Return (x, y) of the center of cell containing provided text 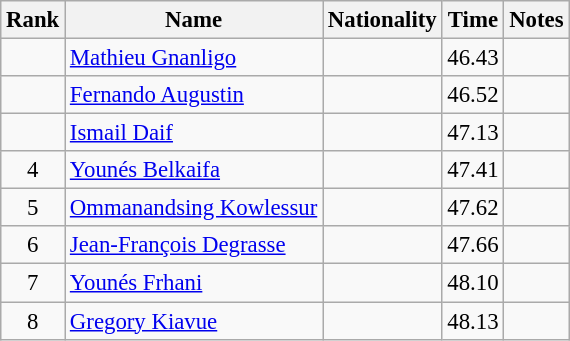
46.52 (473, 95)
5 (33, 208)
48.10 (473, 283)
7 (33, 283)
Gregory Kiavue (194, 321)
Younés Frhani (194, 283)
Name (194, 20)
Time (473, 20)
Mathieu Gnanligo (194, 58)
47.66 (473, 245)
48.13 (473, 321)
Rank (33, 20)
8 (33, 321)
Younés Belkaifa (194, 170)
47.41 (473, 170)
47.13 (473, 133)
Notes (536, 20)
4 (33, 170)
Fernando Augustin (194, 95)
Ommanandsing Kowlessur (194, 208)
Ismail Daif (194, 133)
6 (33, 245)
Nationality (382, 20)
Jean-François Degrasse (194, 245)
46.43 (473, 58)
47.62 (473, 208)
